Return (x, y) of the center of cell containing provided text 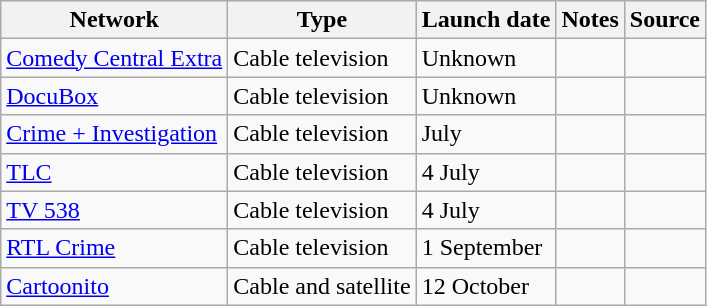
Cable and satellite (322, 286)
TV 538 (114, 210)
12 October (486, 286)
DocuBox (114, 96)
Source (664, 20)
1 September (486, 248)
Comedy Central Extra (114, 58)
Cartoonito (114, 286)
Notes (590, 20)
Network (114, 20)
July (486, 134)
Launch date (486, 20)
Type (322, 20)
RTL Crime (114, 248)
Crime + Investigation (114, 134)
TLC (114, 172)
